Extract the (x, y) coordinate from the center of the cell holding the provided text.  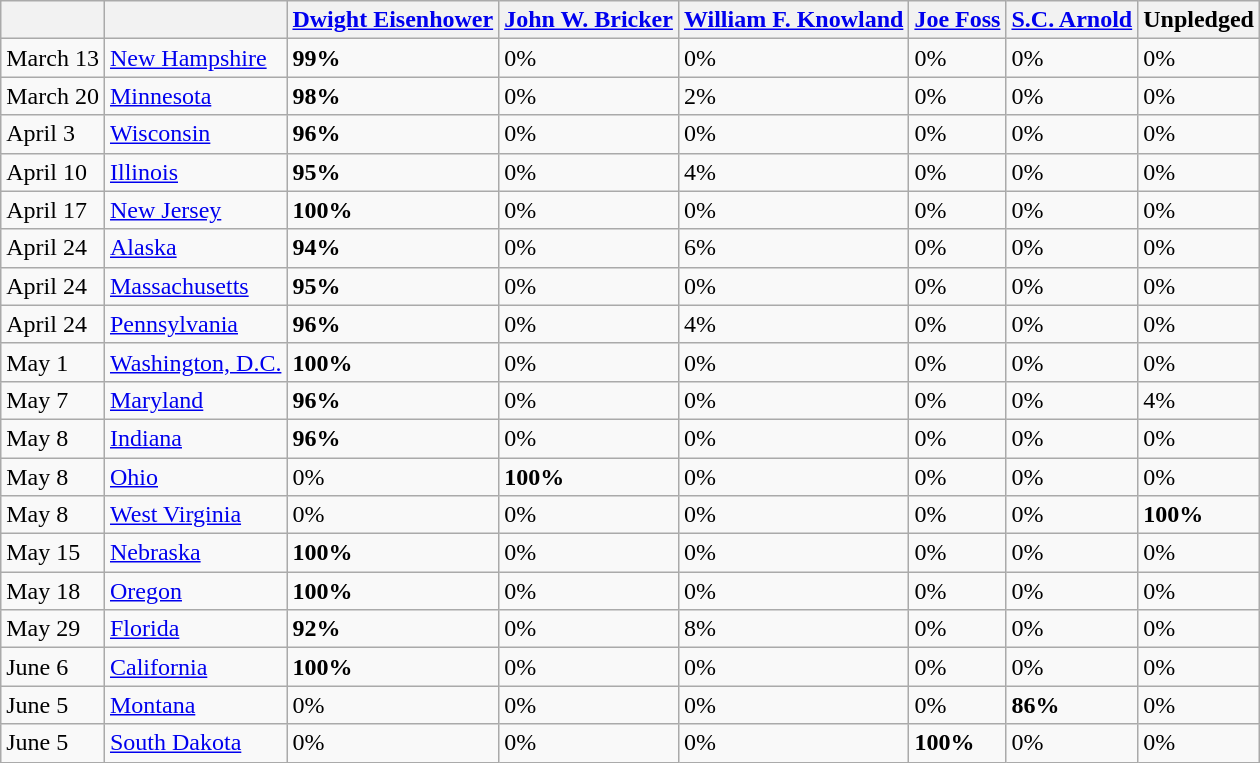
May 7 (53, 400)
April 10 (53, 172)
Washington, D.C. (195, 362)
Maryland (195, 400)
May 29 (53, 629)
99% (393, 58)
2% (793, 96)
94% (393, 248)
April 17 (53, 210)
Minnesota (195, 96)
New Jersey (195, 210)
May 15 (53, 553)
86% (1072, 705)
William F. Knowland (793, 20)
Massachusetts (195, 286)
92% (393, 629)
Indiana (195, 438)
Dwight Eisenhower (393, 20)
98% (393, 96)
Oregon (195, 591)
June 6 (53, 667)
New Hampshire (195, 58)
6% (793, 248)
Unpledged (1199, 20)
California (195, 667)
Nebraska (195, 553)
S.C. Arnold (1072, 20)
West Virginia (195, 515)
Alaska (195, 248)
Illinois (195, 172)
South Dakota (195, 743)
March 20 (53, 96)
May 1 (53, 362)
Pennsylvania (195, 324)
Joe Foss (958, 20)
Florida (195, 629)
May 18 (53, 591)
8% (793, 629)
John W. Bricker (589, 20)
March 13 (53, 58)
Wisconsin (195, 134)
Ohio (195, 477)
Montana (195, 705)
April 3 (53, 134)
